Return [X, Y] of the center of cell containing provided text 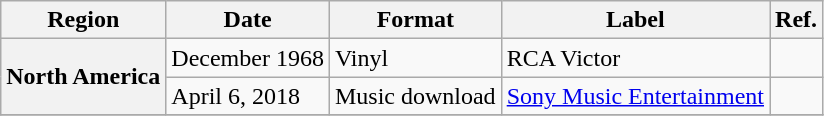
Vinyl [415, 58]
Label [635, 20]
December 1968 [248, 58]
Sony Music Entertainment [635, 96]
Format [415, 20]
Region [84, 20]
April 6, 2018 [248, 96]
Ref. [796, 20]
Music download [415, 96]
RCA Victor [635, 58]
Date [248, 20]
North America [84, 77]
